Provide the (X, Y) coordinate of the cell's center where the given text is located.  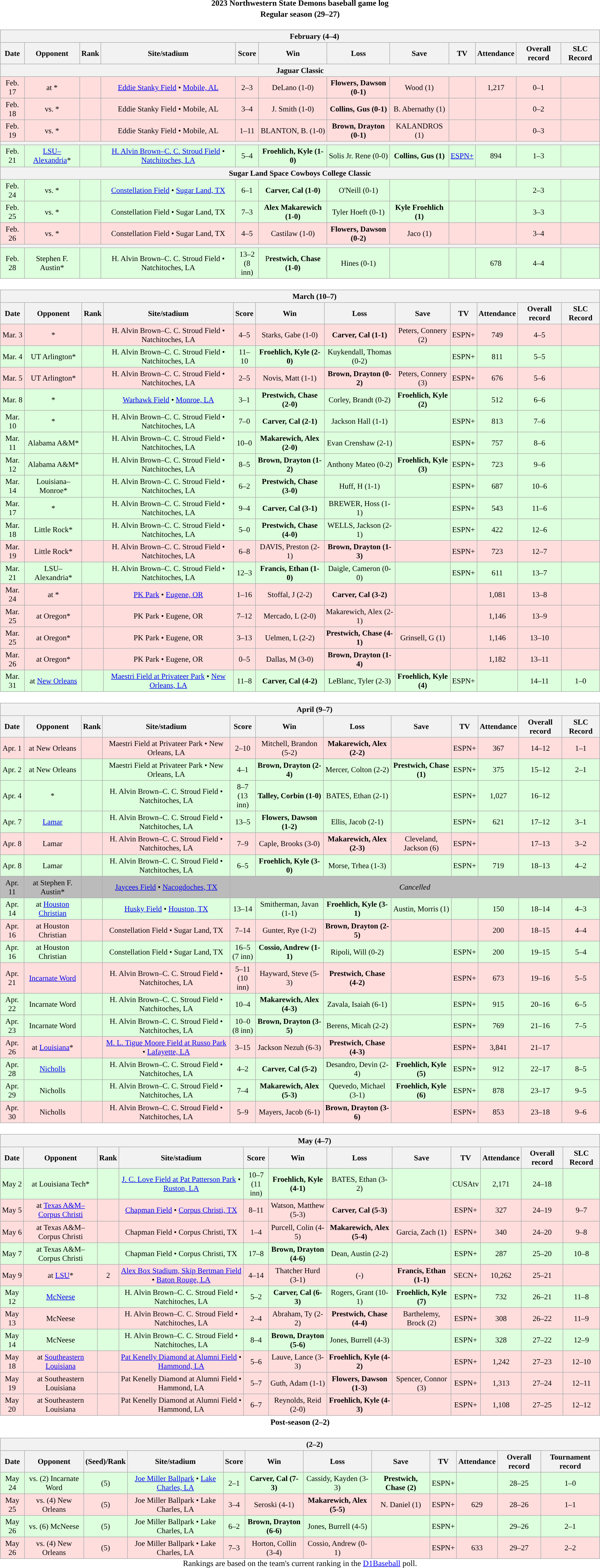
26–21 (542, 1297)
23–18 (540, 1112)
Prestwich, Chase (1-0) (293, 263)
611 (497, 573)
May 7 (12, 1254)
24–20 (542, 1232)
Brown, Drayton (1-4) (360, 659)
7–14 (243, 930)
1–3 (538, 156)
M. L. Tigue Moore Field at Russo Park • Lafayette, LA (166, 1048)
20–16 (540, 1004)
Mar. 12 (13, 465)
10,262 (501, 1275)
375 (498, 770)
Carver, Cal (5-3) (360, 1210)
May 19 (12, 1383)
Brown, Drayton (2-5) (357, 930)
Jones, Burrell (4-5) (337, 1526)
Anthony Mateo (0-2) (360, 465)
Froehlich, Kyle (4-1) (298, 1184)
May (4–7) (300, 1141)
287 (501, 1254)
Apr. 2 (12, 770)
Mar. 31 (13, 681)
Apr. 28 (12, 1069)
Jackson Nezuh (6-3) (289, 1048)
Hines (0-1) (359, 263)
9–7 (581, 1210)
12–9 (581, 1340)
Mar. 19 (13, 551)
B. Abernathy (1) (419, 109)
2,171 (501, 1184)
Collins, Gus (0-1) (359, 109)
9–5 (581, 1090)
5–7 (256, 1383)
Makarewich, Alex (5-5) (337, 1505)
6–7 (256, 1405)
Spencer, Connor (3) (422, 1383)
13–8 (539, 594)
Froehlich, Kyle (2-0) (290, 357)
Makarewich, Alex (2-0) (290, 443)
7–4 (243, 1090)
24–19 (542, 1210)
Mar. 5 (13, 378)
3–3 (538, 212)
Carver, Cal (5-2) (289, 1069)
(-) (360, 1275)
Starks, Gabe (1-0) (290, 335)
Louisiana–Monroe* (54, 486)
Prestwich, Chase (4-0) (290, 529)
May 24 (12, 1483)
Mar. 14 (13, 486)
May 2 (12, 1184)
10–8 (581, 1254)
BREWER, Hoss (1-1) (360, 508)
Mar. 11 (13, 443)
Apr. 23 (12, 1025)
May 18 (12, 1361)
Sugar Land Space Cowboys College Classic (300, 173)
9–4 (244, 508)
April (9–7) (300, 710)
811 (497, 357)
10–7(11 inn) (256, 1184)
Garcia, Zach (1) (422, 1232)
Cossio, Andrew (1-1) (289, 952)
732 (501, 1297)
Berens, Micah (2-2) (357, 1025)
Makarewich, Alex (2-3) (357, 843)
8–7(13 inn) (243, 796)
Brown, Drayton (6-6) (274, 1526)
Carver, Cal (3-2) (360, 594)
327 (501, 1210)
Mar. 10 (13, 422)
Carver, Cal (6-3) (298, 1297)
18–14 (540, 908)
4–14 (256, 1275)
Watson, Matthew (5-3) (298, 1210)
Apr. 22 (12, 1004)
May 5 (12, 1210)
678 (496, 263)
6–8 (244, 551)
Feb. 21 (12, 156)
13–11 (539, 659)
Prestwich, Chase (3-0) (290, 486)
Mitchell, Brandon (5-2) (289, 748)
vs. (6) McNeese (54, 1526)
Froehlich, Kyle (4) (423, 681)
Evan Crenshaw (2-1) (360, 443)
Makarewich, Alex (4-3) (289, 1004)
11–10 (244, 357)
Gunter, Rye (1-2) (289, 930)
Flowers, Dawson (0-1) (359, 88)
Mar. 18 (13, 529)
vs. (2) Incarnate Word (54, 1483)
27–23 (542, 1361)
13–7 (539, 573)
O'Neill (0-1) (359, 190)
340 (501, 1232)
Carver, Cal (4-2) (290, 681)
Apr. 4 (12, 796)
Feb. 24 (12, 190)
J. Smith (1-0) (293, 109)
Kuykendall, Thomas (0-2) (360, 357)
WELLS, Jackson (2-1) (360, 529)
1,027 (498, 796)
2–10 (243, 748)
Jaguar Classic (300, 70)
Feb. 28 (12, 263)
Flowers, Dawson (0-2) (359, 234)
19–16 (540, 978)
29–26 (519, 1526)
Mar. 3 (13, 335)
Apr. 11 (12, 887)
Francis, Ethan (1-0) (290, 573)
757 (497, 443)
Apr. 7 (12, 822)
894 (496, 156)
Morse, Trhea (1-3) (357, 865)
Uelmen, L (2-2) (290, 638)
Zavala, Isaiah (6-1) (357, 1004)
12–6 (539, 529)
Feb. 18 (12, 109)
Feb. 19 (12, 131)
Feb. 26 (12, 234)
Apr. 26 (12, 1048)
18–15 (540, 930)
Prestwich, Chase (2-0) (290, 400)
27–24 (542, 1383)
Froehlich, Kyle (1-0) (293, 156)
422 (497, 529)
10–0 (244, 443)
687 (497, 486)
12–3 (244, 573)
Caple, Brooks (3-0) (289, 843)
17–12 (540, 822)
719 (498, 865)
Brown, Drayton (1-3) (360, 551)
3–2 (581, 843)
Carver, Cal (7-3) (274, 1483)
Corley, Brandt (0-2) (360, 400)
10–4 (243, 1004)
8–4 (256, 1340)
13–9 (539, 616)
May 14 (12, 1340)
6–6 (539, 400)
Froehlich, Kyle (6) (421, 1090)
7–12 (244, 616)
8–11 (256, 1210)
17–8 (256, 1254)
26–22 (542, 1318)
Mar. 8 (13, 400)
673 (498, 978)
Jaco (1) (419, 234)
5–2 (256, 1297)
May 9 (12, 1275)
621 (498, 822)
Peters, Connery (2) (423, 335)
1,242 (501, 1361)
Dean, Austin (2-2) (360, 1254)
Froehlich, Kyle (4-2) (360, 1361)
(Seed)/Rank (106, 1461)
LeBlanc, Tyler (2-3) (360, 681)
Guth, Adam (1-1) (298, 1383)
676 (497, 378)
Froehlich, Kyle (3-0) (289, 865)
14–11 (539, 681)
Hayward, Steve (5-3) (289, 978)
4–3 (581, 908)
BATES, Ethan (3-2) (360, 1184)
DeLano (1-0) (293, 88)
853 (498, 1112)
Feb. 17 (12, 88)
Dallas, M (3-0) (290, 659)
Barthelemy, Brock (2) (422, 1318)
Carver, Cal (1-1) (360, 335)
Brown, Drayton (4-6) (298, 1254)
22–17 (540, 1069)
21–17 (540, 1048)
0–5 (244, 659)
25–20 (542, 1254)
27–25 (542, 1405)
11–6 (539, 508)
Cassidy, Kayden (3-3) (337, 1483)
19–15 (540, 952)
915 (498, 1004)
769 (498, 1025)
DAVIS, Preston (2-1) (290, 551)
Lauve, Lance (3-3) (298, 1361)
SECN+ (465, 1275)
Quevedo, Michael (3-1) (357, 1090)
Tournament record (571, 1461)
(2–2) (300, 1445)
May 25 (12, 1505)
Makarewich, Alex (2-2) (357, 748)
1–11 (247, 131)
Smitherman, Javan (1-1) (289, 908)
28–26 (519, 1505)
Jaycees Field • Nacogdoches, TX (166, 887)
Froehlich, Kyle (4-3) (360, 1405)
1,313 (501, 1383)
Mar. 17 (13, 508)
CUSAtv (465, 1184)
KALANDROS (1) (419, 131)
28–25 (519, 1483)
4–1 (243, 770)
512 (497, 400)
Huff, H (1-1) (360, 486)
3–13 (244, 638)
February (4–4) (300, 36)
at Stephen F. Austin* (52, 887)
Prestwich, Chase (2) (400, 1483)
150 (498, 908)
Daigle, Cameron (0-0) (360, 573)
Brown, Drayton (0-2) (360, 378)
Froehlich, Kyle (5) (421, 1069)
Carver, Cal (3-1) (290, 508)
308 (501, 1318)
13–2(8 inn) (247, 263)
10–0(8 inn) (243, 1025)
24–18 (542, 1184)
5–11(10 inn) (243, 978)
2–2 (571, 1548)
Mar. 24 (13, 594)
Ripoli, Will (0-2) (357, 952)
2–4 (256, 1318)
at Louisiana Tech* (61, 1184)
Stephen F. Austin* (52, 263)
Prestwich, Chase (4-3) (357, 1048)
3,841 (498, 1048)
Jackson Hall (1-1) (360, 422)
9–8 (581, 1232)
5–9 (243, 1112)
1–4 (256, 1232)
at Louisiana* (52, 1048)
Tyler Hoeft (0-1) (359, 212)
Apr. 14 (12, 908)
Wood (1) (419, 88)
15–12 (540, 770)
2–5 (244, 378)
Brown, Drayton (2-4) (289, 770)
Cossio, Andrew (0-1) (337, 1548)
Brown, Drayton (3-6) (357, 1112)
Mar. 21 (13, 573)
13–5 (243, 822)
Feb. 25 (12, 212)
912 (498, 1069)
Castilaw (1-0) (293, 234)
Carver, Cal (2-1) (290, 422)
0–2 (538, 109)
7–5 (581, 1025)
10–6 (539, 486)
Collins, Gus (1) (419, 156)
Alex Makarewich (1-0) (293, 212)
BLANTON, B. (1-0) (293, 131)
543 (497, 508)
Kyle Froehlich (1) (419, 212)
12–7 (539, 551)
25–21 (542, 1275)
27–22 (542, 1340)
Prestwich, Chase (4-2) (357, 978)
Seroski (4-1) (274, 1505)
Brown, Drayton (5-6) (298, 1340)
Solis Jr. Rene (0-0) (359, 156)
2 (108, 1275)
Froehlich, Kyle (7) (422, 1297)
Rogers, Grant (10-1) (360, 1297)
633 (477, 1548)
12–11 (581, 1383)
Talley, Corbin (1-0) (289, 796)
13–14 (243, 908)
Brown, Drayton (1-2) (290, 465)
Flowers, Dawson (1-3) (360, 1383)
Mayers, Jacob (6-1) (289, 1112)
Austin, Morris (1) (421, 908)
N. Daniel (1) (400, 1505)
Makarewich, Alex (5-4) (360, 1232)
Cancelled (415, 887)
Thatcher Hurd (3-1) (298, 1275)
1,108 (501, 1405)
Mar. 26 (13, 659)
May 12 (12, 1297)
Alex Box Stadium, Skip Bertman Field • Baton Rouge, LA (181, 1275)
J. C. Love Field at Pat Patterson Park • Ruston, LA (181, 1184)
12–10 (581, 1361)
Mercer, Colton (2-2) (357, 770)
Ellis, Jacob (2-1) (357, 822)
7–6 (539, 422)
Flowers, Dawson (1-2) (289, 822)
8–6 (539, 443)
Makarewich, Alex (2-1) (360, 616)
Froehlich, Kyle (3) (423, 465)
Horton, Collin (3-4) (274, 1548)
813 (497, 422)
at LSU* (61, 1275)
1,182 (497, 659)
Desandro, Devin (2-4) (357, 1069)
11–9 (581, 1318)
Prestwich, Chase (1) (421, 770)
Novis, Matt (1-1) (290, 378)
Reynolds, Reid (2-0) (298, 1405)
Grinsell, G (1) (423, 638)
0–1 (538, 88)
3–15 (243, 1048)
13–10 (539, 638)
Brown, Drayton (3-5) (289, 1025)
Mar. 4 (13, 357)
17–13 (540, 843)
367 (498, 748)
Apr. 1 (12, 748)
Husky Field • Houston, TX (166, 908)
Warhawk Field • Monroe, LA (168, 400)
Purcell, Colin (4-5) (298, 1232)
1,081 (497, 594)
23–17 (540, 1090)
29–27 (519, 1548)
1,217 (496, 88)
1–16 (244, 594)
14–12 (540, 748)
BATES, Ethan (2-1) (357, 796)
16–12 (540, 796)
0–3 (538, 131)
Peters, Connery (3) (423, 378)
May 20 (12, 1405)
7–0 (244, 422)
16–5(7 inn) (243, 952)
18–13 (540, 865)
629 (477, 1505)
Apr. 30 (12, 1112)
Prestwich, Chase (4-4) (360, 1318)
Jones, Burrell (4-3) (360, 1340)
Froehlich, Kyle (3-1) (357, 908)
May 13 (12, 1318)
7–9 (243, 843)
328 (501, 1340)
21–16 (540, 1025)
Francis, Ethan (1-1) (422, 1275)
Mercado, L (2-0) (290, 616)
12–12 (581, 1405)
May 6 (12, 1232)
Stoffal, J (2-2) (290, 594)
878 (498, 1090)
Cleveland, Jackson (6) (421, 843)
Abraham, Ty (2-2) (298, 1318)
749 (497, 335)
Brown, Drayton (0-1) (359, 131)
Froehlich, Kyle (2) (423, 400)
March (10–7) (300, 296)
Apr. 29 (12, 1090)
Carver, Cal (1-0) (293, 190)
Prestwich, Chase (4-1) (360, 638)
6–1 (247, 190)
Apr. 21 (12, 978)
Makarewich, Alex (5-3) (289, 1090)
5–0 (244, 529)
